Provide the [X, Y] coordinate of the cell's center where the given text is located.  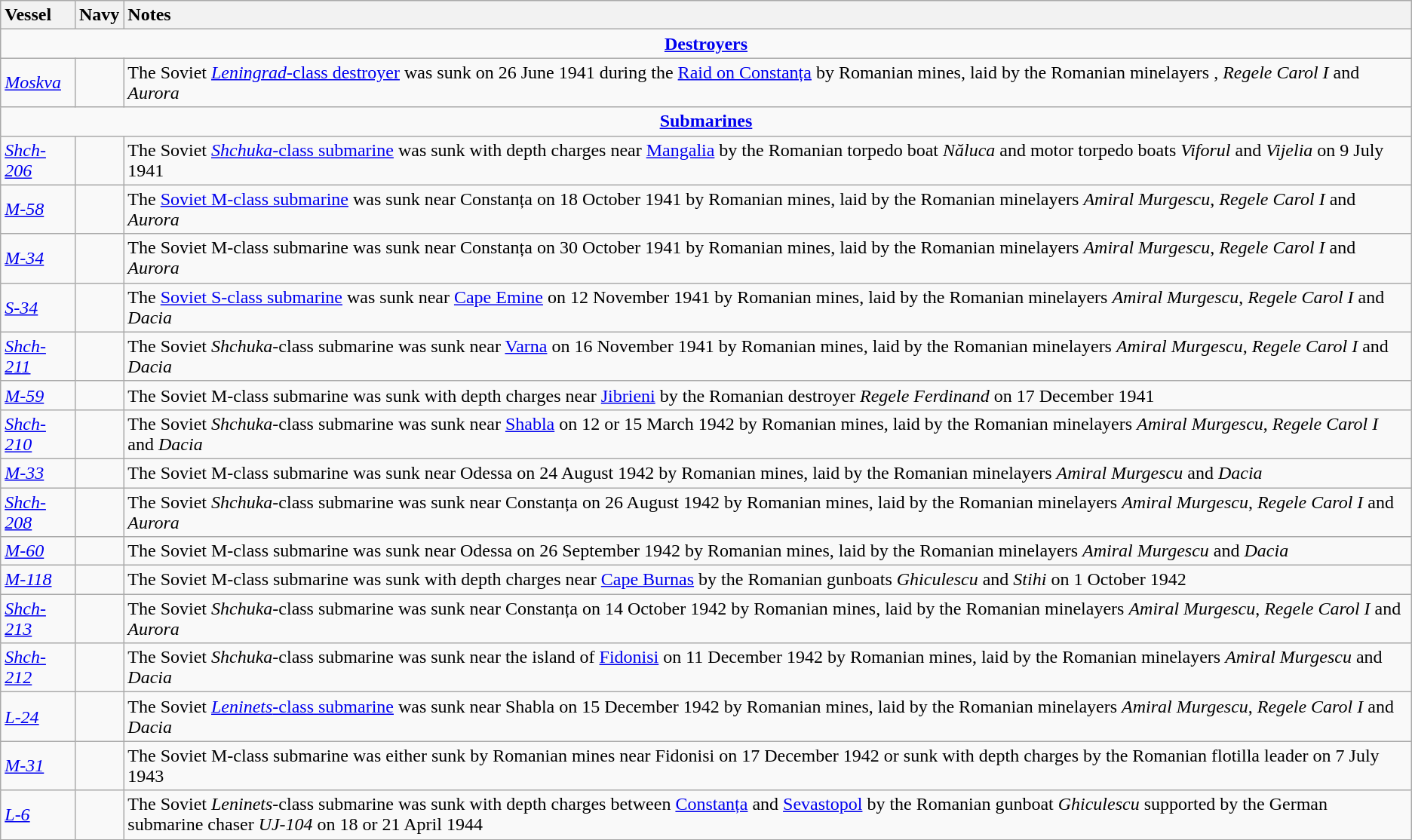
M-59 [38, 395]
The Soviet M-class submarine was sunk near Odessa on 26 September 1942 by Romanian mines, laid by the Romanian minelayers Amiral Murgescu and Dacia [768, 551]
Shch-213 [38, 618]
Shch-212 [38, 668]
M-31 [38, 766]
The Soviet M-class submarine was sunk near Odessa on 24 August 1942 by Romanian mines, laid by the Romanian minelayers Amiral Murgescu and Dacia [768, 473]
M-33 [38, 473]
Moskva [38, 83]
The Soviet M-class submarine was sunk with depth charges near Jibrieni by the Romanian destroyer Regele Ferdinand on 17 December 1941 [768, 395]
Navy [99, 15]
Destroyers [706, 44]
Shch-208 [38, 511]
M-118 [38, 580]
Vessel [38, 15]
M-34 [38, 258]
Submarines [706, 121]
L-24 [38, 716]
M-60 [38, 551]
Shch-211 [38, 356]
The Soviet M-class submarine was sunk with depth charges near Cape Burnas by the Romanian gunboats Ghiculescu and Stihi on 1 October 1942 [768, 580]
Shch-210 [38, 434]
L-6 [38, 814]
M-58 [38, 210]
S-34 [38, 308]
Notes [768, 15]
Shch-206 [38, 160]
